Return (x, y) of the center of cell containing provided text 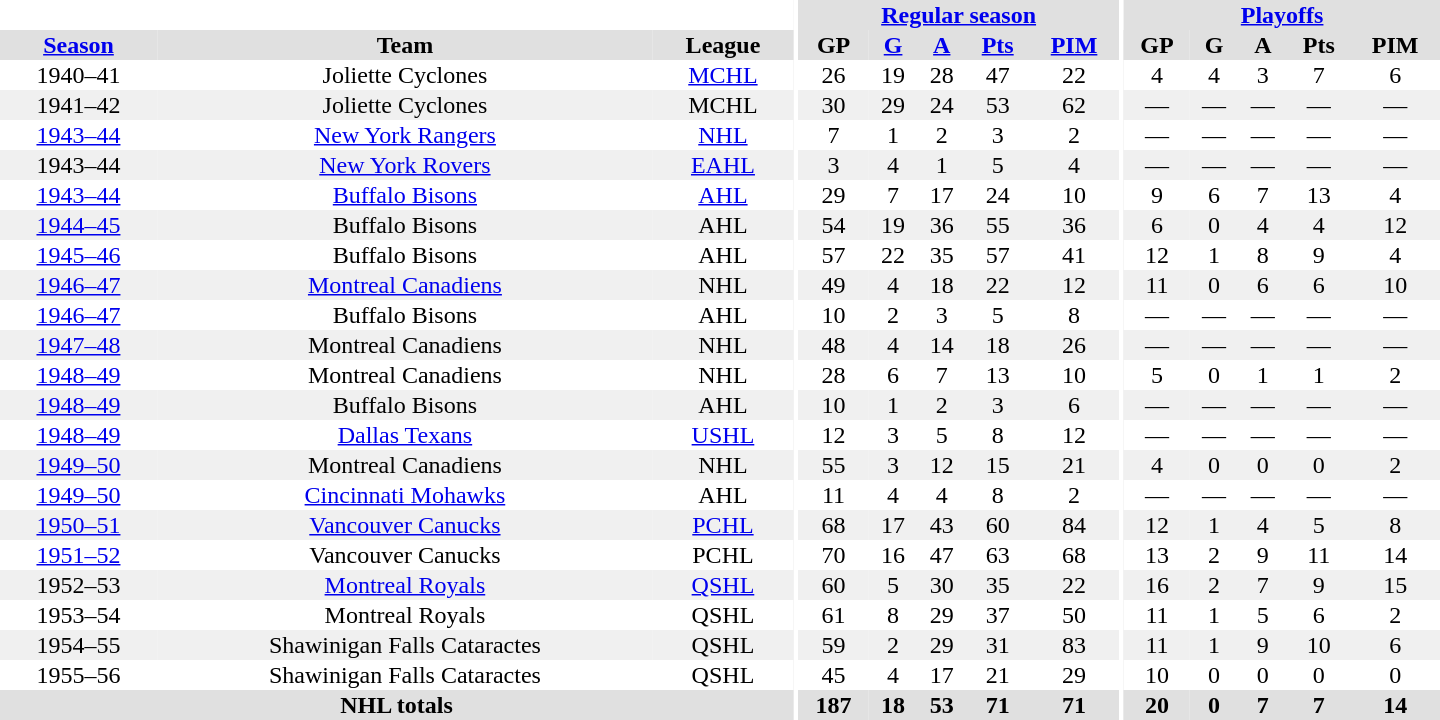
70 (833, 555)
50 (1074, 615)
Playoffs (1282, 15)
1954–55 (78, 645)
37 (998, 615)
1953–54 (78, 615)
New York Rangers (405, 135)
New York Rovers (405, 165)
59 (833, 645)
43 (942, 525)
48 (833, 345)
EAHL (723, 165)
1951–52 (78, 555)
31 (998, 645)
Dallas Texans (405, 435)
NHL totals (396, 705)
Season (78, 45)
20 (1157, 705)
1940–41 (78, 75)
1944–45 (78, 225)
1952–53 (78, 585)
Cincinnati Mohawks (405, 495)
45 (833, 675)
49 (833, 285)
41 (1074, 255)
61 (833, 615)
1955–56 (78, 675)
1950–51 (78, 525)
1945–46 (78, 255)
1947–48 (78, 345)
54 (833, 225)
League (723, 45)
187 (833, 705)
Regular season (958, 15)
62 (1074, 105)
84 (1074, 525)
63 (998, 555)
83 (1074, 645)
USHL (723, 435)
1941–42 (78, 105)
Team (405, 45)
